Determine the (x, y) coordinate at the center of the cell enclosing the given text.  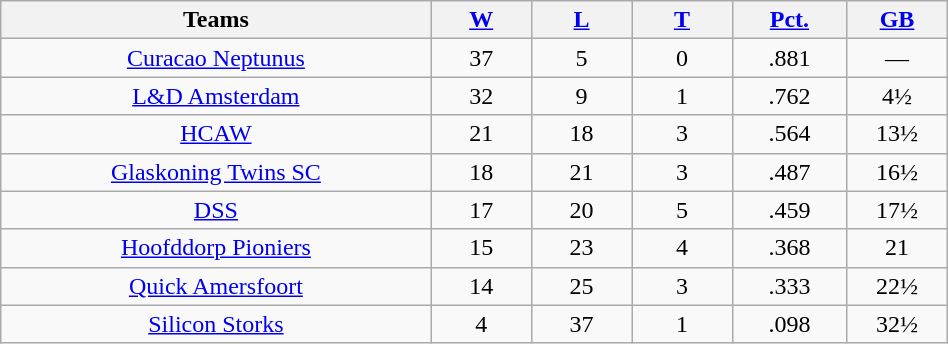
HCAW (216, 134)
20 (581, 210)
32½ (897, 324)
Hoofddorp Pioniers (216, 248)
L&D Amsterdam (216, 96)
Teams (216, 20)
23 (581, 248)
GB (897, 20)
Silicon Storks (216, 324)
.459 (790, 210)
W (481, 20)
— (897, 58)
.881 (790, 58)
25 (581, 286)
.333 (790, 286)
9 (581, 96)
17½ (897, 210)
.564 (790, 134)
Pct. (790, 20)
4½ (897, 96)
.762 (790, 96)
.098 (790, 324)
16½ (897, 172)
T (682, 20)
.487 (790, 172)
L (581, 20)
Quick Amersfoort (216, 286)
.368 (790, 248)
15 (481, 248)
0 (682, 58)
Curacao Neptunus (216, 58)
32 (481, 96)
Glaskoning Twins SC (216, 172)
17 (481, 210)
22½ (897, 286)
14 (481, 286)
13½ (897, 134)
DSS (216, 210)
